Capture the cell that displays the provided text and extract its (X, Y) central coordinate. 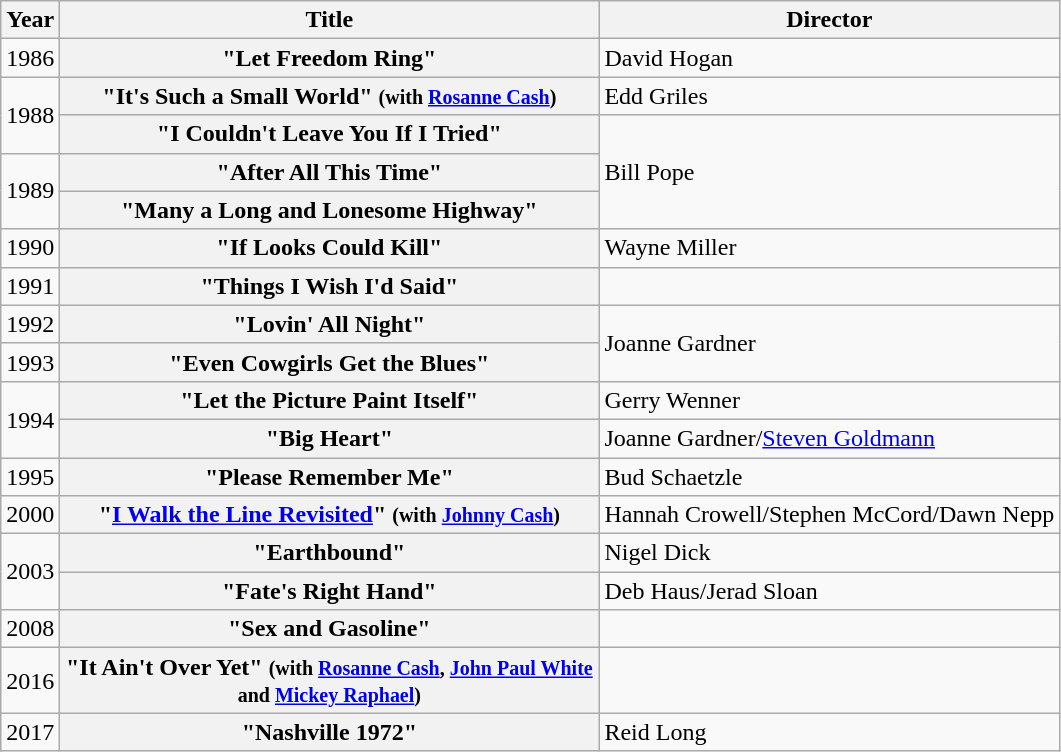
"Fate's Right Hand" (330, 591)
Nigel Dick (830, 553)
Bud Schaetzle (830, 477)
"It's Such a Small World" (with Rosanne Cash) (330, 96)
"If Looks Could Kill" (330, 248)
1990 (30, 248)
Joanne Gardner (830, 343)
"Even Cowgirls Get the Blues" (330, 362)
"Big Heart" (330, 438)
"After All This Time" (330, 172)
Bill Pope (830, 172)
"Please Remember Me" (330, 477)
Reid Long (830, 732)
1986 (30, 58)
1992 (30, 324)
Gerry Wenner (830, 400)
Director (830, 20)
2016 (30, 680)
"Lovin' All Night" (330, 324)
"I Couldn't Leave You If I Tried" (330, 134)
"Earthbound" (330, 553)
"Let the Picture Paint Itself" (330, 400)
Deb Haus/Jerad Sloan (830, 591)
David Hogan (830, 58)
Wayne Miller (830, 248)
Edd Griles (830, 96)
"Sex and Gasoline" (330, 629)
"Let Freedom Ring" (330, 58)
1989 (30, 191)
"I Walk the Line Revisited" (with Johnny Cash) (330, 515)
2017 (30, 732)
Title (330, 20)
Joanne Gardner/Steven Goldmann (830, 438)
Year (30, 20)
1994 (30, 419)
1991 (30, 286)
"It Ain't Over Yet" (with Rosanne Cash, John Paul White and Mickey Raphael) (330, 680)
1988 (30, 115)
2003 (30, 572)
2000 (30, 515)
1995 (30, 477)
"Things I Wish I'd Said" (330, 286)
"Many a Long and Lonesome Highway" (330, 210)
Hannah Crowell/Stephen McCord/Dawn Nepp (830, 515)
2008 (30, 629)
1993 (30, 362)
"Nashville 1972" (330, 732)
